Capture the cell that displays the provided text and extract its [X, Y] central coordinate. 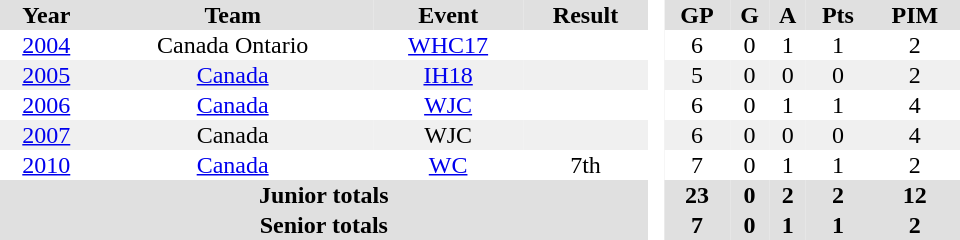
23 [697, 195]
2004 [46, 45]
G [750, 15]
2007 [46, 135]
A [788, 15]
7th [585, 165]
Result [585, 15]
2010 [46, 165]
12 [915, 195]
Pts [838, 15]
WHC17 [448, 45]
GP [697, 15]
Canada Ontario [233, 45]
PIM [915, 15]
5 [697, 75]
Team [233, 15]
2006 [46, 105]
Year [46, 15]
Event [448, 15]
Junior totals [324, 195]
Senior totals [324, 225]
2005 [46, 75]
WC [448, 165]
IH18 [448, 75]
